Return (x, y) of the center of cell containing provided text 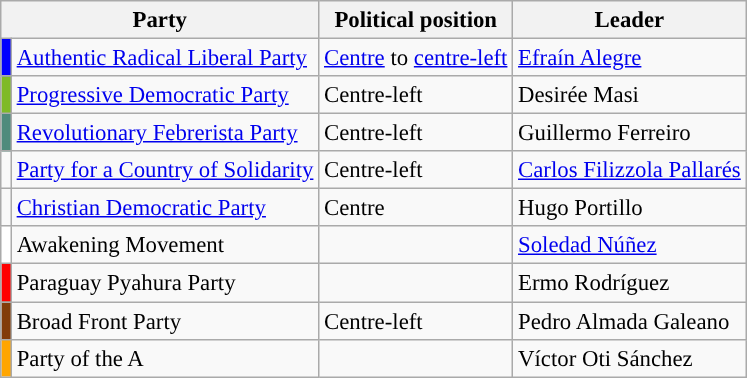
Christian Democratic Party (164, 208)
Party of the A (164, 358)
Carlos Filizzola Pallarés (630, 170)
Political position (416, 20)
Party (160, 20)
Desirée Masi (630, 95)
Centre to centre-left (416, 58)
Efraín Alegre (630, 58)
Awakening Movement (164, 245)
Revolutionary Febrerista Party (164, 133)
Paraguay Pyahura Party (164, 283)
Hugo Portillo (630, 208)
Pedro Almada Galeano (630, 321)
Víctor Oti Sánchez (630, 358)
Progressive Democratic Party (164, 95)
Party for a Country of Solidarity (164, 170)
Centre (416, 208)
Authentic Radical Liberal Party (164, 58)
Ermo Rodríguez (630, 283)
Soledad Núñez (630, 245)
Broad Front Party (164, 321)
Guillermo Ferreiro (630, 133)
Leader (630, 20)
